Scan for the cell matching the given text and deliver its (x, y) coordinate at center. 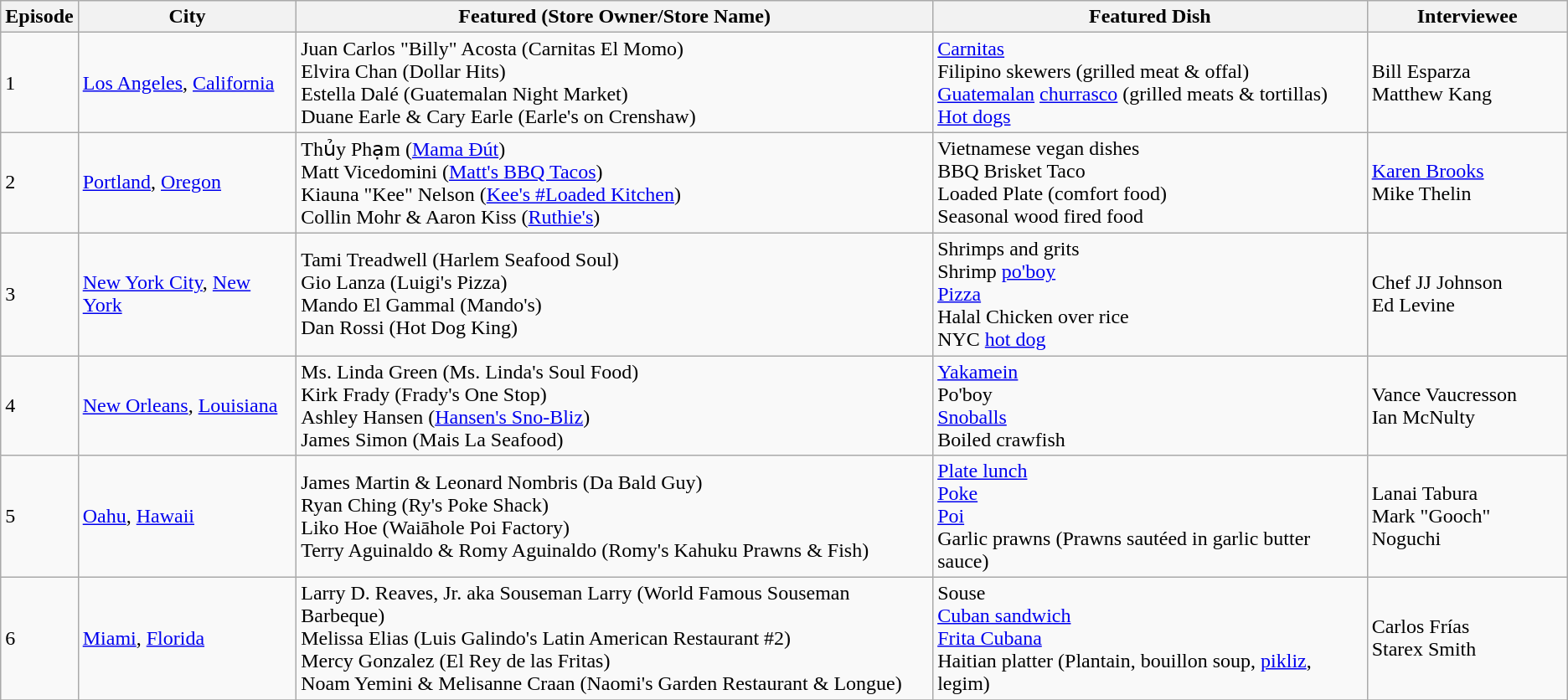
CarnitasFilipino skewers (grilled meat & offal)Guatemalan churrasco (grilled meats & tortillas)Hot dogs (1150, 82)
New Orleans, Louisiana (188, 405)
6 (39, 639)
Plate lunchPokePoiGarlic prawns (Prawns sautéed in garlic butter sauce) (1150, 517)
Interviewee (1467, 17)
Portland, Oregon (188, 183)
4 (39, 405)
City (188, 17)
Carlos FríasStarex Smith (1467, 639)
1 (39, 82)
Tami Treadwell (Harlem Seafood Soul)Gio Lanza (Luigi's Pizza)Mando El Gammal (Mando's)Dan Rossi (Hot Dog King) (615, 294)
Oahu, Hawaii (188, 517)
Thủy Phạm (Mama Đút)Matt Vicedomini (Matt's BBQ Tacos)Kiauna "Kee" Nelson (Kee's #Loaded Kitchen)Collin Mohr & Aaron Kiss (Ruthie's) (615, 183)
Vance VaucressonIan McNulty (1467, 405)
Los Angeles, California (188, 82)
New York City, New York (188, 294)
Featured (Store Owner/Store Name) (615, 17)
Chef JJ JohnsonEd Levine (1467, 294)
Miami, Florida (188, 639)
Vietnamese vegan dishesBBQ Brisket TacoLoaded Plate (comfort food)Seasonal wood fired food (1150, 183)
Bill EsparzaMatthew Kang (1467, 82)
Shrimps and gritsShrimp po'boyPizzaHalal Chicken over riceNYC hot dog (1150, 294)
Karen BrooksMike Thelin (1467, 183)
2 (39, 183)
Lanai TaburaMark "Gooch" Noguchi (1467, 517)
3 (39, 294)
SouseCuban sandwichFrita CubanaHaitian platter (Plantain, bouillon soup, pikliz, legim) (1150, 639)
YakameinPo'boySnoballsBoiled crawfish (1150, 405)
5 (39, 517)
Ms. Linda Green (Ms. Linda's Soul Food)Kirk Frady (Frady's One Stop)Ashley Hansen (Hansen's Sno-Bliz)James Simon (Mais La Seafood) (615, 405)
Episode (39, 17)
Featured Dish (1150, 17)
